Provide the (X, Y) coordinate of the cell's center where the given text is located.  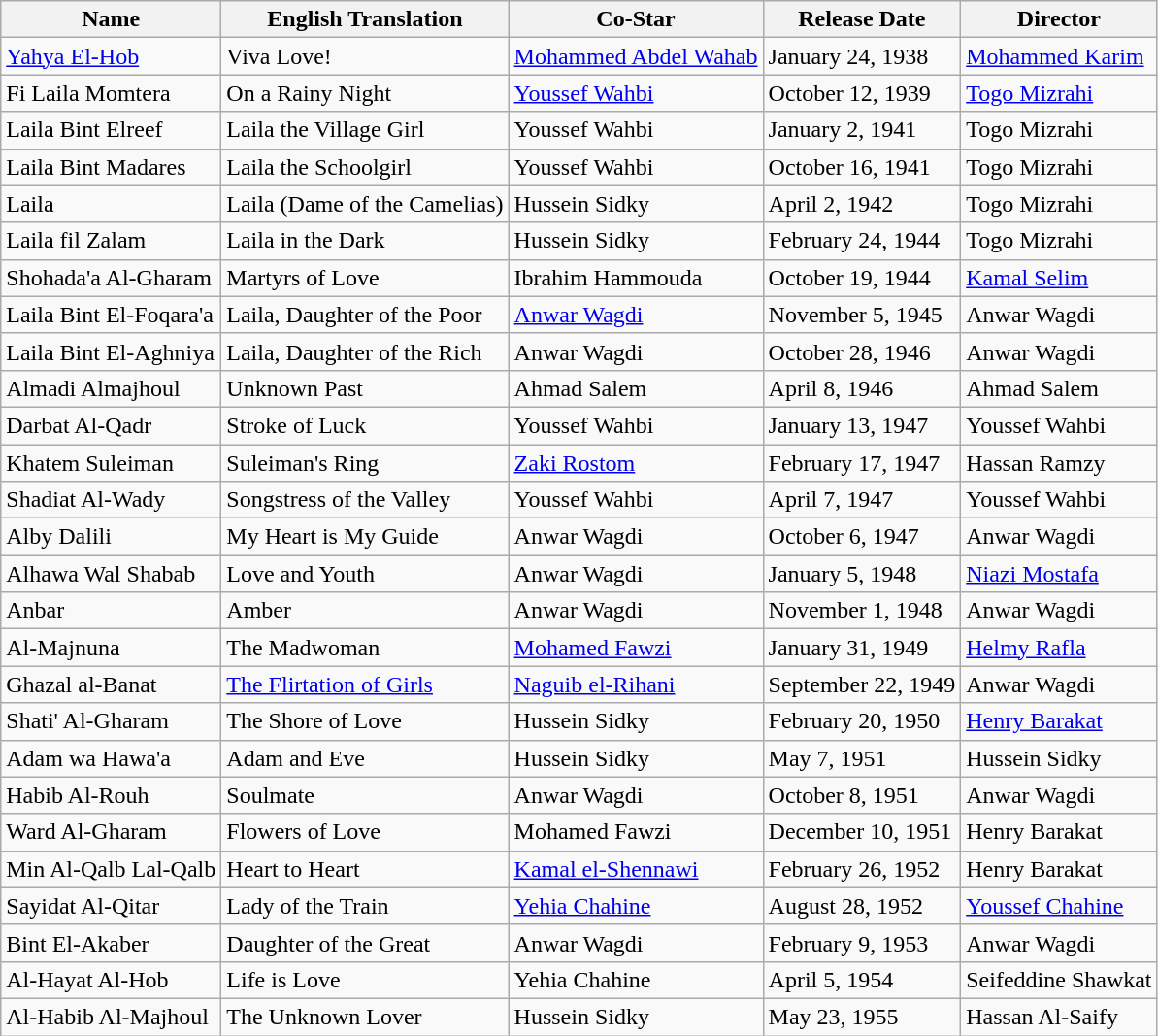
Alby Dalili (111, 537)
May 23, 1955 (862, 1017)
My Heart is My Guide (365, 537)
Laila fil Zalam (111, 241)
Stroke of Luck (365, 425)
October 16, 1941 (862, 167)
Laila Bint El-Foqara'a (111, 315)
Shadiat Al-Wady (111, 500)
Release Date (862, 19)
October 6, 1947 (862, 537)
February 9, 1953 (862, 943)
Bint El-Akaber (111, 943)
October 8, 1951 (862, 795)
Love and Youth (365, 574)
Laila Bint Elreef (111, 130)
Laila the Schoolgirl (365, 167)
The Unknown Lover (365, 1017)
Al-Habib Al-Majhoul (111, 1017)
January 24, 1938 (862, 56)
November 1, 1948 (862, 611)
Zaki Rostom (636, 463)
April 8, 1946 (862, 388)
Laila in the Dark (365, 241)
April 7, 1947 (862, 500)
Unknown Past (365, 388)
Viva Love! (365, 56)
October 12, 1939 (862, 93)
Laila Bint El-Aghniya (111, 351)
October 28, 1946 (862, 351)
Laila (Dame of the Camelias) (365, 204)
Director (1059, 19)
Al-Majnuna (111, 648)
Amber (365, 611)
Hassan Ramzy (1059, 463)
May 7, 1951 (862, 758)
Sayidat Al-Qitar (111, 906)
Kamal el-Shennawi (636, 869)
Adam and Eve (365, 758)
Daughter of the Great (365, 943)
Adam wa Hawa'a (111, 758)
Almadi Almajhoul (111, 388)
January 13, 1947 (862, 425)
October 19, 1944 (862, 278)
Lady of the Train (365, 906)
Youssef Chahine (1059, 906)
Ghazal al-Banat (111, 685)
Kamal Selim (1059, 278)
December 10, 1951 (862, 832)
The Flirtation of Girls (365, 685)
April 2, 1942 (862, 204)
August 28, 1952 (862, 906)
Name (111, 19)
English Translation (365, 19)
Laila, Daughter of the Rich (365, 351)
Min Al-Qalb Lal-Qalb (111, 869)
February 20, 1950 (862, 721)
Laila, Daughter of the Poor (365, 315)
Yahya El-Hob (111, 56)
Fi Laila Momtera (111, 93)
February 26, 1952 (862, 869)
Laila Bint Madares (111, 167)
Ward Al-Gharam (111, 832)
Life is Love (365, 980)
February 24, 1944 (862, 241)
Seifeddine Shawkat (1059, 980)
Ibrahim Hammouda (636, 278)
Heart to Heart (365, 869)
The Madwoman (365, 648)
Suleiman's Ring (365, 463)
February 17, 1947 (862, 463)
Khatem Suleiman (111, 463)
Niazi Mostafa (1059, 574)
Habib Al-Rouh (111, 795)
November 5, 1945 (862, 315)
Shati' Al-Gharam (111, 721)
Alhawa Wal Shabab (111, 574)
Helmy Rafla (1059, 648)
Soulmate (365, 795)
Laila the Village Girl (365, 130)
Martyrs of Love (365, 278)
Shohada'a Al-Gharam (111, 278)
Darbat Al-Qadr (111, 425)
Songstress of the Valley (365, 500)
Hassan Al-Saify (1059, 1017)
The Shore of Love (365, 721)
January 31, 1949 (862, 648)
Mohammed Abdel Wahab (636, 56)
Al-Hayat Al-Hob (111, 980)
Anbar (111, 611)
Naguib el-Rihani (636, 685)
Flowers of Love (365, 832)
Laila (111, 204)
September 22, 1949 (862, 685)
On a Rainy Night (365, 93)
Mohammed Karim (1059, 56)
January 2, 1941 (862, 130)
Co-Star (636, 19)
April 5, 1954 (862, 980)
January 5, 1948 (862, 574)
